Return the (x, y) coordinate for the center point of the cell that contains the specified text.  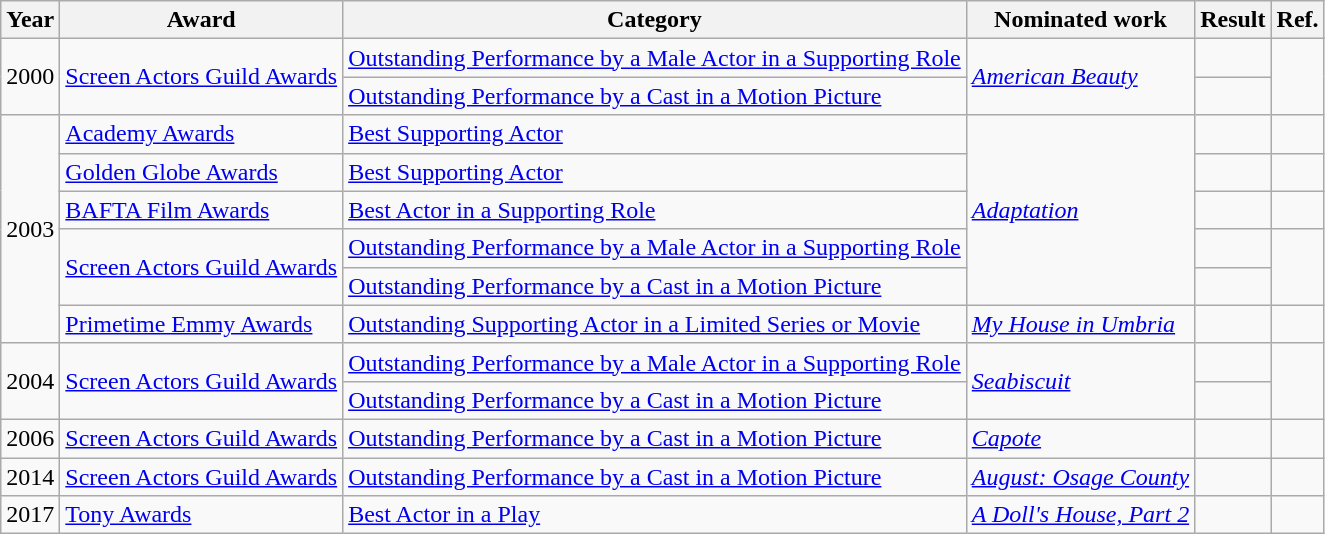
Golden Globe Awards (202, 172)
Adaptation (1080, 210)
American Beauty (1080, 77)
My House in Umbria (1080, 324)
Year (30, 20)
Academy Awards (202, 134)
2017 (30, 515)
2003 (30, 229)
Award (202, 20)
BAFTA Film Awards (202, 210)
Capote (1080, 438)
August: Osage County (1080, 477)
Seabiscuit (1080, 381)
Best Actor in a Play (655, 515)
2014 (30, 477)
Category (655, 20)
Tony Awards (202, 515)
2004 (30, 381)
2000 (30, 77)
Result (1233, 20)
2006 (30, 438)
Ref. (1298, 20)
A Doll's House, Part 2 (1080, 515)
Outstanding Supporting Actor in a Limited Series or Movie (655, 324)
Best Actor in a Supporting Role (655, 210)
Primetime Emmy Awards (202, 324)
Nominated work (1080, 20)
